Identify which cell holds the provided text, then report its (X, Y) central coordinate. 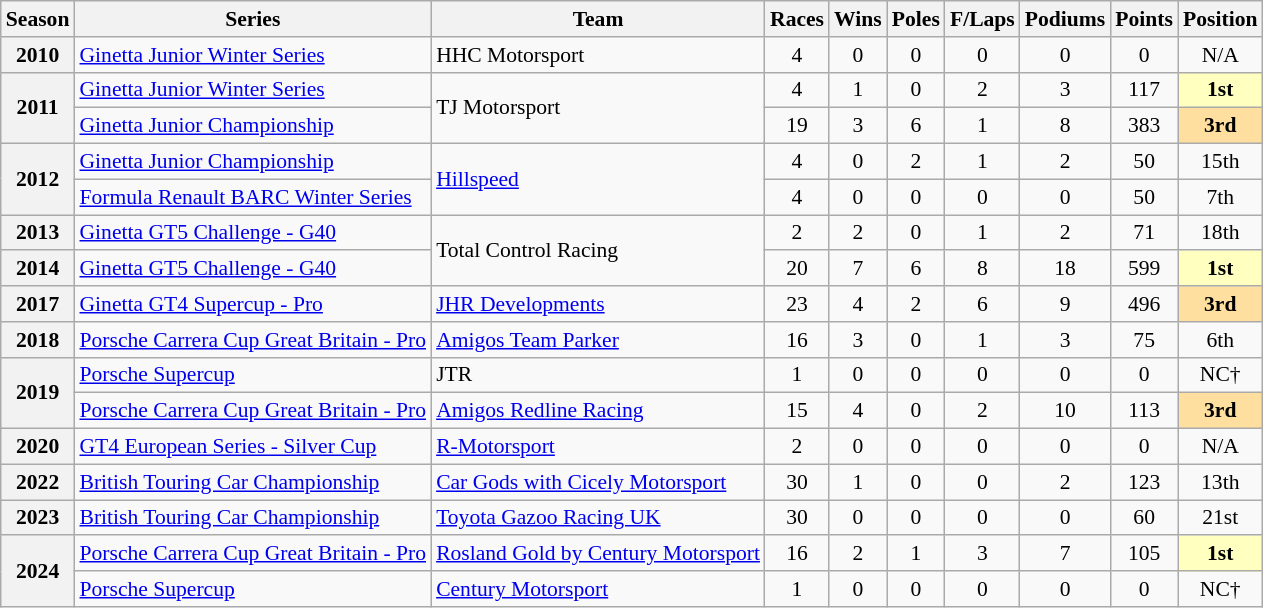
Series (252, 19)
Formula Renault BARC Winter Series (252, 197)
Poles (916, 19)
Total Control Racing (598, 250)
Amigos Redline Racing (598, 411)
383 (1144, 126)
Century Motorsport (598, 589)
Points (1144, 19)
123 (1144, 482)
113 (1144, 411)
Toyota Gazoo Racing UK (598, 518)
Ginetta GT4 Supercup - Pro (252, 304)
R-Motorsport (598, 447)
13th (1220, 482)
75 (1144, 340)
7th (1220, 197)
TJ Motorsport (598, 108)
2022 (38, 482)
2019 (38, 392)
2012 (38, 180)
9 (1066, 304)
10 (1066, 411)
JHR Developments (598, 304)
60 (1144, 518)
2013 (38, 233)
21st (1220, 518)
2011 (38, 108)
2018 (38, 340)
20 (797, 269)
105 (1144, 554)
2017 (38, 304)
2010 (38, 55)
15th (1220, 162)
117 (1144, 90)
Wins (858, 19)
18 (1066, 269)
2014 (38, 269)
Rosland Gold by Century Motorsport (598, 554)
19 (797, 126)
71 (1144, 233)
15 (797, 411)
599 (1144, 269)
23 (797, 304)
Hillspeed (598, 180)
2020 (38, 447)
Season (38, 19)
F/Laps (982, 19)
18th (1220, 233)
Car Gods with Cicely Motorsport (598, 482)
496 (1144, 304)
Team (598, 19)
Amigos Team Parker (598, 340)
Position (1220, 19)
2023 (38, 518)
GT4 European Series - Silver Cup (252, 447)
6th (1220, 340)
JTR (598, 375)
HHC Motorsport (598, 55)
Races (797, 19)
Podiums (1066, 19)
2024 (38, 572)
